Locate the cell with the specified text and output its (X, Y) center coordinate. 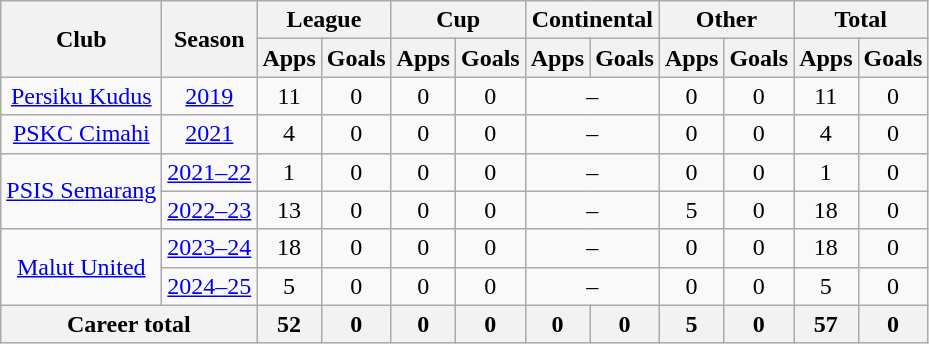
Continental (592, 20)
Career total (129, 324)
Club (82, 39)
Total (861, 20)
League (324, 20)
PSKC Cimahi (82, 134)
Season (210, 39)
13 (289, 210)
2023–24 (210, 248)
Persiku Kudus (82, 96)
52 (289, 324)
2021 (210, 134)
Other (726, 20)
PSIS Semarang (82, 191)
2019 (210, 96)
2021–22 (210, 172)
57 (826, 324)
2022–23 (210, 210)
Malut United (82, 267)
Cup (458, 20)
2024–25 (210, 286)
